Pinpoint the cell where the given text exists, returning its (X, Y) midpoint coordinate. 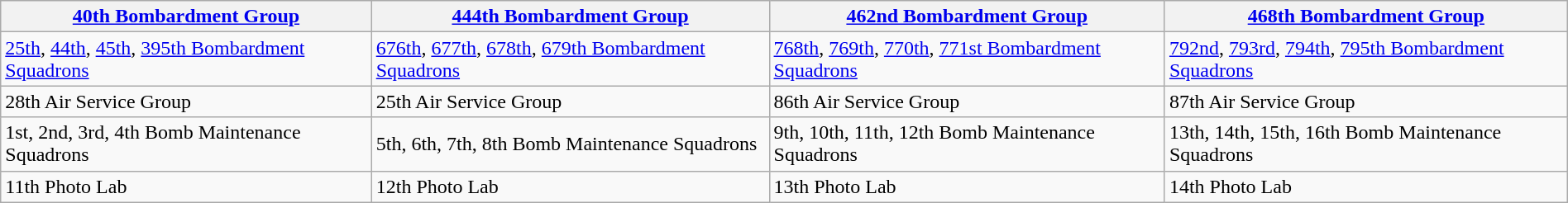
86th Air Service Group (967, 101)
25th, 44th, 45th, 395th Bombardment Squadrons (186, 59)
792nd, 793rd, 794th, 795th Bombardment Squadrons (1366, 59)
12th Photo Lab (571, 186)
676th, 677th, 678th, 679th Bombardment Squadrons (571, 59)
768th, 769th, 770th, 771st Bombardment Squadrons (967, 59)
13th Photo Lab (967, 186)
9th, 10th, 11th, 12th Bomb Maintenance Squadrons (967, 144)
40th Bombardment Group (186, 17)
87th Air Service Group (1366, 101)
11th Photo Lab (186, 186)
468th Bombardment Group (1366, 17)
14th Photo Lab (1366, 186)
444th Bombardment Group (571, 17)
1st, 2nd, 3rd, 4th Bomb Maintenance Squadrons (186, 144)
25th Air Service Group (571, 101)
28th Air Service Group (186, 101)
13th, 14th, 15th, 16th Bomb Maintenance Squadrons (1366, 144)
5th, 6th, 7th, 8th Bomb Maintenance Squadrons (571, 144)
462nd Bombardment Group (967, 17)
